Pinpoint the cell where the given text exists, returning its [x, y] midpoint coordinate. 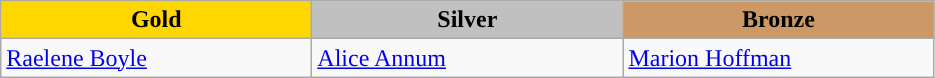
Gold [156, 20]
Marion Hoffman [778, 58]
Raelene Boyle [156, 58]
Bronze [778, 20]
Alice Annum [468, 58]
Silver [468, 20]
